Detect which cell encompasses the target text, then output its (x, y) center coordinate. 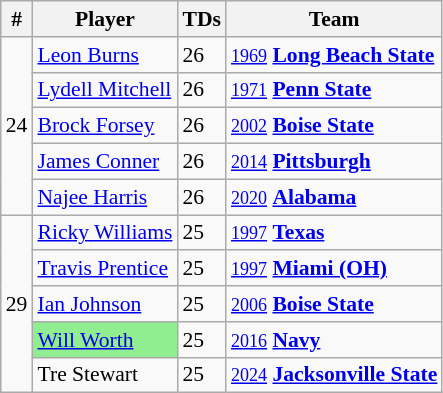
Tre Stewart (104, 375)
2014 Pittsburgh (334, 162)
24 (17, 126)
Will Worth (104, 340)
Lydell Mitchell (104, 90)
Brock Forsey (104, 126)
Ian Johnson (104, 304)
2002 Boise State (334, 126)
Najee Harris (104, 197)
James Conner (104, 162)
29 (17, 304)
Travis Prentice (104, 269)
Leon Burns (104, 55)
Ricky Williams (104, 233)
1997 Miami (OH) (334, 269)
Team (334, 19)
1971 Penn State (334, 90)
2024 Jacksonville State (334, 375)
# (17, 19)
2016 Navy (334, 340)
TDs (202, 19)
1997 Texas (334, 233)
2006 Boise State (334, 304)
2020 Alabama (334, 197)
Player (104, 19)
1969 Long Beach State (334, 55)
